For the text-containing cell, return its midpoint in [x, y] coordinate format. 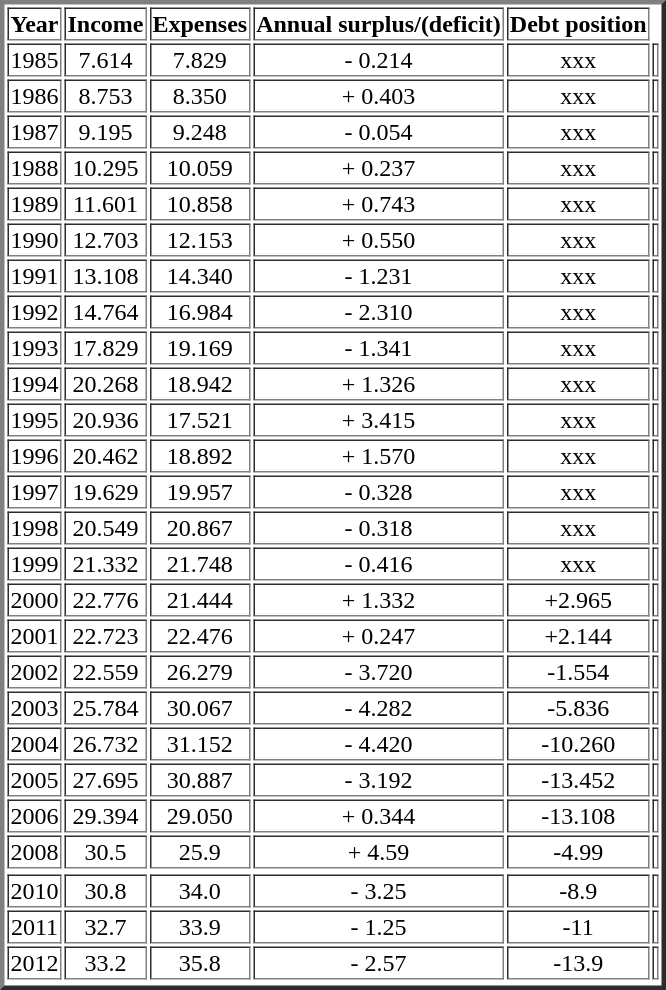
10.858 [200, 204]
20.268 [105, 384]
2004 [34, 744]
2001 [34, 636]
22.776 [105, 600]
- 0.318 [378, 528]
-11 [578, 926]
1988 [34, 168]
2005 [34, 780]
+ 4.59 [378, 852]
1987 [34, 132]
12.703 [105, 240]
22.723 [105, 636]
Income [105, 24]
- 4.282 [378, 708]
19.629 [105, 492]
30.887 [200, 780]
20.936 [105, 420]
1986 [34, 96]
8.753 [105, 96]
2002 [34, 672]
+ 0.344 [378, 816]
30.8 [105, 890]
12.153 [200, 240]
+ 0.743 [378, 204]
-5.836 [578, 708]
7.614 [105, 60]
-1.554 [578, 672]
26.732 [105, 744]
1995 [34, 420]
Debt position [578, 24]
- 0.054 [378, 132]
- 2.57 [378, 962]
20.462 [105, 456]
29.394 [105, 816]
-13.452 [578, 780]
1998 [34, 528]
+ 3.415 [378, 420]
1992 [34, 312]
- 4.420 [378, 744]
-13.108 [578, 816]
- 1.25 [378, 926]
7.829 [200, 60]
- 0.416 [378, 564]
29.050 [200, 816]
+ 1.332 [378, 600]
+ 0.237 [378, 168]
9.248 [200, 132]
16.984 [200, 312]
19.957 [200, 492]
26.279 [200, 672]
Expenses [200, 24]
17.521 [200, 420]
- 3.192 [378, 780]
32.7 [105, 926]
+ 1.570 [378, 456]
33.9 [200, 926]
27.695 [105, 780]
2008 [34, 852]
25.9 [200, 852]
+ 0.550 [378, 240]
22.476 [200, 636]
-10.260 [578, 744]
- 0.328 [378, 492]
- 1.231 [378, 276]
1994 [34, 384]
21.332 [105, 564]
10.059 [200, 168]
1989 [34, 204]
22.559 [105, 672]
- 3.25 [378, 890]
11.601 [105, 204]
1997 [34, 492]
1996 [34, 456]
20.549 [105, 528]
+2.144 [578, 636]
2012 [34, 962]
- 3.720 [378, 672]
30.5 [105, 852]
14.764 [105, 312]
Year [34, 24]
9.195 [105, 132]
+2.965 [578, 600]
19.169 [200, 348]
1991 [34, 276]
1993 [34, 348]
2003 [34, 708]
18.942 [200, 384]
18.892 [200, 456]
21.444 [200, 600]
-8.9 [578, 890]
21.748 [200, 564]
Annual surplus/(deficit) [378, 24]
17.829 [105, 348]
2010 [34, 890]
+ 0.403 [378, 96]
- 2.310 [378, 312]
+ 1.326 [378, 384]
14.340 [200, 276]
1985 [34, 60]
35.8 [200, 962]
2000 [34, 600]
- 1.341 [378, 348]
2006 [34, 816]
2011 [34, 926]
30.067 [200, 708]
25.784 [105, 708]
10.295 [105, 168]
33.2 [105, 962]
8.350 [200, 96]
-13.9 [578, 962]
1999 [34, 564]
- 0.214 [378, 60]
34.0 [200, 890]
31.152 [200, 744]
-4.99 [578, 852]
20.867 [200, 528]
+ 0.247 [378, 636]
13.108 [105, 276]
1990 [34, 240]
